Extract the [X, Y] coordinate from the center of the cell holding the provided text.  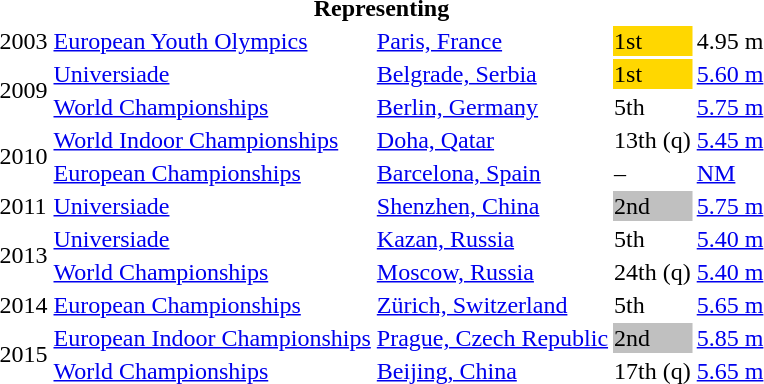
Kazan, Russia [492, 239]
– [653, 173]
European Youth Olympics [212, 41]
Shenzhen, China [492, 206]
Paris, France [492, 41]
European Indoor Championships [212, 338]
24th (q) [653, 272]
Belgrade, Serbia [492, 74]
Doha, Qatar [492, 140]
Barcelona, Spain [492, 173]
13th (q) [653, 140]
Zürich, Switzerland [492, 305]
Moscow, Russia [492, 272]
Berlin, Germany [492, 107]
World Indoor Championships [212, 140]
Prague, Czech Republic [492, 338]
